Return the [x, y] coordinate for the center point of the cell that contains the specified text.  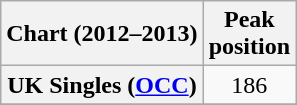
UK Singles (OCC) [102, 85]
Peakposition [249, 34]
Chart (2012–2013) [102, 34]
186 [249, 85]
